Search for the cell housing the specified text and yield its [X, Y] center coordinate. 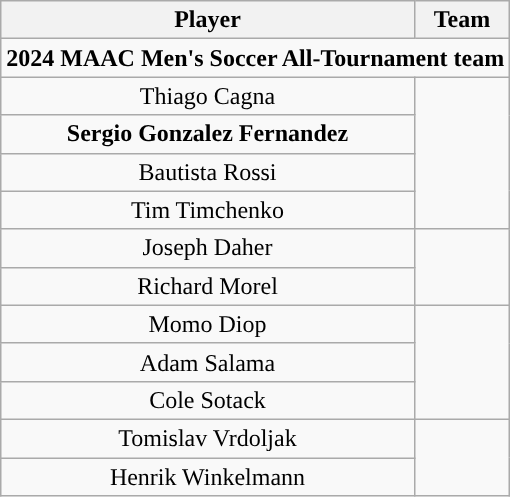
Bautista Rossi [208, 172]
Momo Diop [208, 324]
Adam Salama [208, 362]
Tim Timchenko [208, 210]
Thiago Cagna [208, 96]
Team [462, 20]
Tomislav Vrdoljak [208, 438]
Cole Sotack [208, 400]
2024 MAAC Men's Soccer All-Tournament team [256, 58]
Richard Morel [208, 286]
Sergio Gonzalez Fernandez [208, 134]
Player [208, 20]
Joseph Daher [208, 248]
Henrik Winkelmann [208, 477]
